Detect which cell encompasses the target text, then output its [x, y] center coordinate. 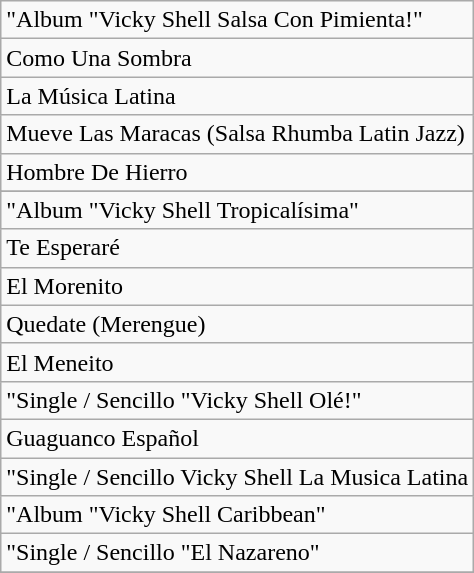
Te Esperaré [238, 248]
La Música Latina [238, 96]
"Album "Vicky Shell Tropicalísima" [238, 210]
"Single / Sencillo "El Nazareno" [238, 553]
"Single / Sencillo Vicky Shell La Musica Latina [238, 477]
Mueve Las Maracas (Salsa Rhumba Latin Jazz) [238, 134]
Hombre De Hierro [238, 172]
Como Una Sombra [238, 58]
Quedate (Merengue) [238, 324]
Guaguanco Español [238, 438]
"Album "Vicky Shell Caribbean" [238, 515]
"Album "Vicky Shell Salsa Con Pimienta!" [238, 20]
El Morenito [238, 286]
"Single / Sencillo "Vicky Shell Olé!" [238, 400]
El Meneito [238, 362]
